Locate the cell with the specified text and output its (x, y) center coordinate. 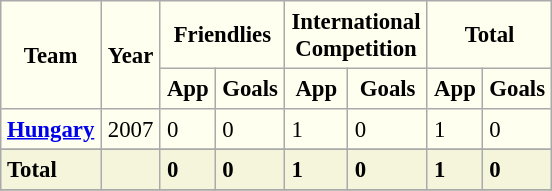
InternationalCompetition (356, 35)
Team (50, 55)
Hungary (50, 129)
2007 (130, 129)
Friendlies (222, 35)
Year (130, 55)
